Return [X, Y] of the center of cell containing provided text 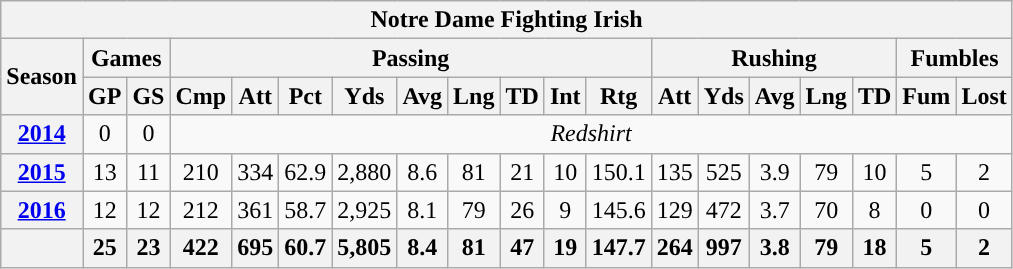
8.1 [422, 210]
13 [104, 172]
21 [522, 172]
Season [42, 77]
60.7 [306, 248]
695 [256, 248]
62.9 [306, 172]
8.4 [422, 248]
8.6 [422, 172]
2015 [42, 172]
Int [565, 96]
422 [201, 248]
150.1 [618, 172]
129 [674, 210]
2016 [42, 210]
334 [256, 172]
Notre Dame Fighting Irish [507, 20]
18 [874, 248]
Fumbles [954, 58]
GS [148, 96]
Passing [410, 58]
8 [874, 210]
997 [724, 248]
Games [126, 58]
145.6 [618, 210]
147.7 [618, 248]
3.7 [774, 210]
2,880 [364, 172]
3.8 [774, 248]
47 [522, 248]
210 [201, 172]
2014 [42, 134]
3.9 [774, 172]
361 [256, 210]
GP [104, 96]
23 [148, 248]
11 [148, 172]
26 [522, 210]
Rushing [774, 58]
58.7 [306, 210]
264 [674, 248]
25 [104, 248]
Cmp [201, 96]
Fum [926, 96]
Rtg [618, 96]
2,925 [364, 210]
9 [565, 210]
Lost [984, 96]
5,805 [364, 248]
19 [565, 248]
525 [724, 172]
Pct [306, 96]
Redshirt [591, 134]
472 [724, 210]
135 [674, 172]
70 [826, 210]
212 [201, 210]
